From the cell containing the given text, extract its center point as [x, y] coordinate. 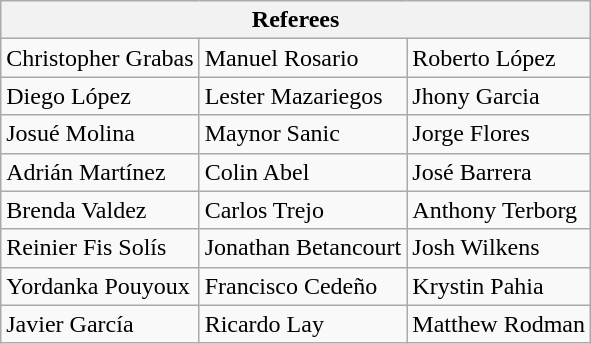
Reinier Fis Solís [100, 248]
Jonathan Betancourt [303, 248]
Brenda Valdez [100, 210]
Jorge Flores [499, 134]
Ricardo Lay [303, 324]
Anthony Terborg [499, 210]
Francisco Cedeño [303, 286]
Jhony Garcia [499, 96]
Yordanka Pouyoux [100, 286]
Diego López [100, 96]
José Barrera [499, 172]
Referees [296, 20]
Josué Molina [100, 134]
Josh Wilkens [499, 248]
Colin Abel [303, 172]
Matthew Rodman [499, 324]
Roberto López [499, 58]
Lester Mazariegos [303, 96]
Christopher Grabas [100, 58]
Javier García [100, 324]
Adrián Martínez [100, 172]
Krystin Pahia [499, 286]
Carlos Trejo [303, 210]
Manuel Rosario [303, 58]
Maynor Sanic [303, 134]
